Provide the [X, Y] coordinate of the cell's center where the given text is located.  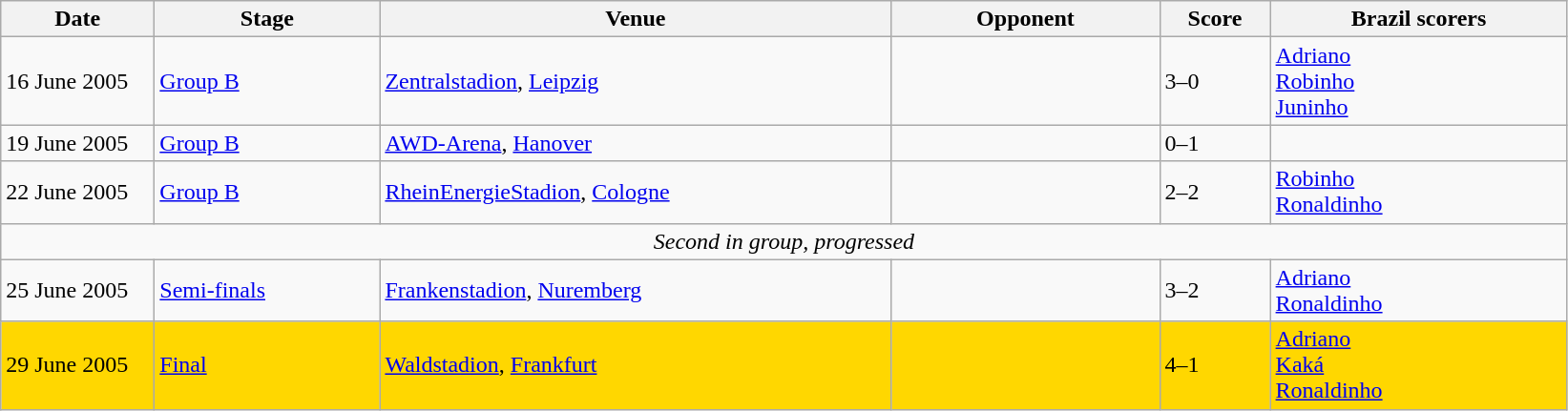
Adriano Robinho Juninho [1418, 81]
Opponent [1025, 19]
Robinho Ronaldinho [1418, 193]
AWD-Arena, Hanover [636, 143]
Final [267, 365]
3–2 [1215, 290]
Frankenstadion, Nuremberg [636, 290]
16 June 2005 [78, 81]
0–1 [1215, 143]
Second in group, progressed [784, 241]
Brazil scorers [1418, 19]
Zentralstadion, Leipzig [636, 81]
Stage [267, 19]
Adriano Kaká Ronaldinho [1418, 365]
Date [78, 19]
Adriano Ronaldinho [1418, 290]
22 June 2005 [78, 193]
Waldstadion, Frankfurt [636, 365]
RheinEnergieStadion, Cologne [636, 193]
4–1 [1215, 365]
Semi-finals [267, 290]
Venue [636, 19]
2–2 [1215, 193]
3–0 [1215, 81]
25 June 2005 [78, 290]
29 June 2005 [78, 365]
Score [1215, 19]
19 June 2005 [78, 143]
